Extract the [x, y] coordinate from the center of the cell holding the provided text.  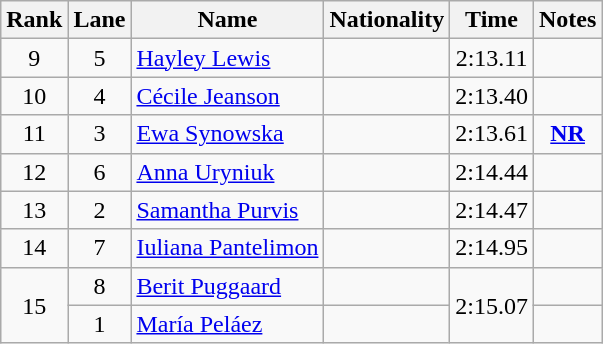
2:14.47 [492, 210]
1 [100, 324]
10 [34, 96]
14 [34, 248]
Iuliana Pantelimon [228, 248]
2:14.95 [492, 248]
Time [492, 20]
9 [34, 58]
7 [100, 248]
8 [100, 286]
Samantha Purvis [228, 210]
NR [567, 134]
2:15.07 [492, 305]
13 [34, 210]
2:13.11 [492, 58]
Lane [100, 20]
Ewa Synowska [228, 134]
Rank [34, 20]
12 [34, 172]
Nationality [387, 20]
2:13.61 [492, 134]
3 [100, 134]
6 [100, 172]
15 [34, 305]
2:13.40 [492, 96]
2:14.44 [492, 172]
11 [34, 134]
Hayley Lewis [228, 58]
Cécile Jeanson [228, 96]
2 [100, 210]
4 [100, 96]
Name [228, 20]
5 [100, 58]
Notes [567, 20]
María Peláez [228, 324]
Berit Puggaard [228, 286]
Anna Uryniuk [228, 172]
